Find where the given text appears and provide that cell's center as [X, Y] coordinate. 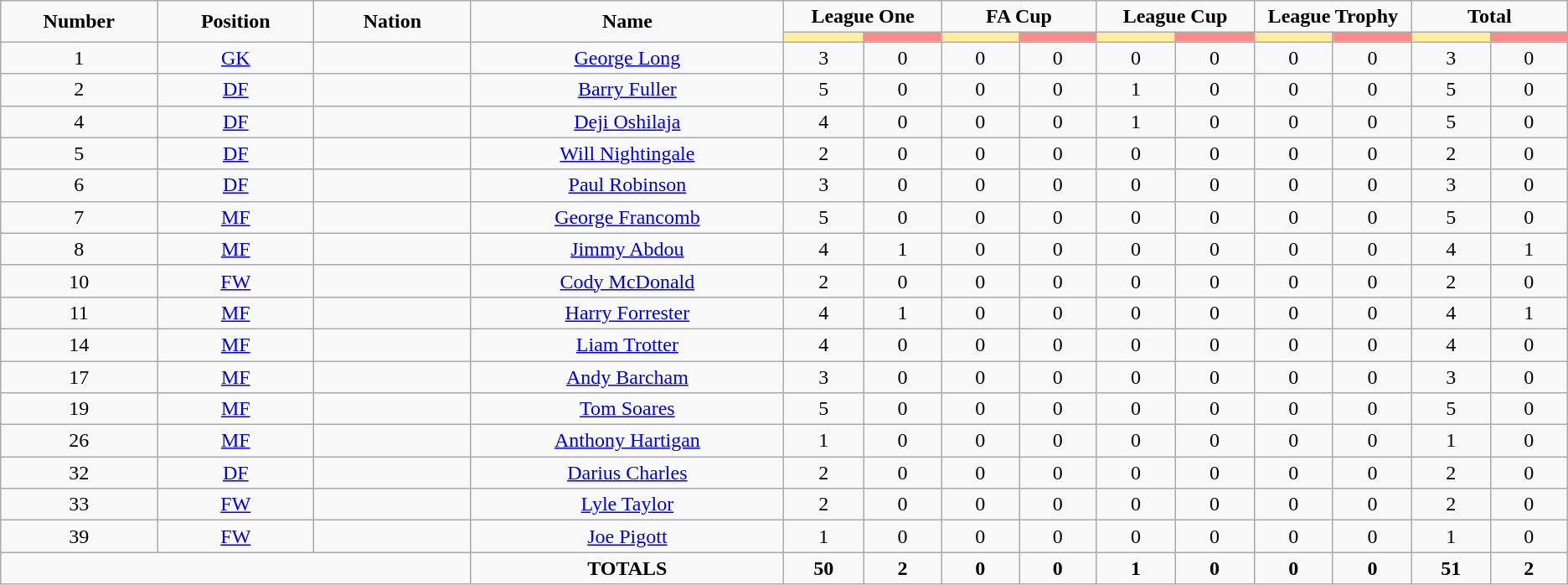
Lyle Taylor [627, 505]
Liam Trotter [627, 344]
GK [236, 58]
Cody McDonald [627, 281]
George Francomb [627, 217]
TOTALS [627, 568]
26 [79, 441]
Name [627, 22]
50 [824, 568]
Total [1489, 17]
Deji Oshilaja [627, 122]
Nation [392, 22]
11 [79, 313]
51 [1451, 568]
Harry Forrester [627, 313]
George Long [627, 58]
Position [236, 22]
League Cup [1175, 17]
Andy Barcham [627, 376]
Jimmy Abdou [627, 249]
Anthony Hartigan [627, 441]
19 [79, 409]
6 [79, 185]
14 [79, 344]
39 [79, 536]
17 [79, 376]
32 [79, 473]
Joe Pigott [627, 536]
FA Cup [1019, 17]
Barry Fuller [627, 90]
Tom Soares [627, 409]
10 [79, 281]
Darius Charles [627, 473]
League One [863, 17]
Will Nightingale [627, 153]
33 [79, 505]
League Trophy [1333, 17]
7 [79, 217]
8 [79, 249]
Number [79, 22]
Paul Robinson [627, 185]
